Search for the cell housing the specified text and yield its (X, Y) center coordinate. 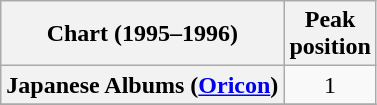
Chart (1995–1996) (142, 34)
Japanese Albums (Oricon) (142, 85)
Peakposition (330, 34)
1 (330, 85)
